Return the (X, Y) coordinate for the center point of the cell that contains the specified text.  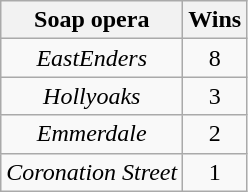
8 (215, 58)
EastEnders (92, 58)
2 (215, 134)
Wins (215, 20)
3 (215, 96)
Soap opera (92, 20)
Emmerdale (92, 134)
Coronation Street (92, 172)
Hollyoaks (92, 96)
1 (215, 172)
